Return (X, Y) of the center of cell containing provided text 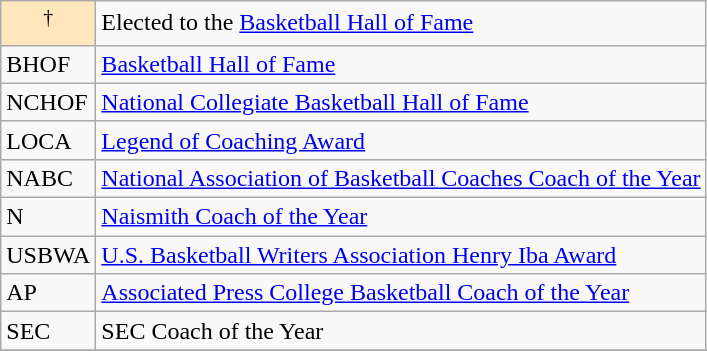
Elected to the Basketball Hall of Fame (401, 24)
NABC (48, 178)
N (48, 217)
Legend of Coaching Award (401, 140)
BHOF (48, 64)
AP (48, 293)
SEC Coach of the Year (401, 331)
National Collegiate Basketball Hall of Fame (401, 102)
USBWA (48, 255)
National Association of Basketball Coaches Coach of the Year (401, 178)
SEC (48, 331)
Basketball Hall of Fame (401, 64)
NCHOF (48, 102)
U.S. Basketball Writers Association Henry Iba Award (401, 255)
Associated Press College Basketball Coach of the Year (401, 293)
Naismith Coach of the Year (401, 217)
LOCA (48, 140)
† (48, 24)
